From the cell containing the given text, extract its center point as [X, Y] coordinate. 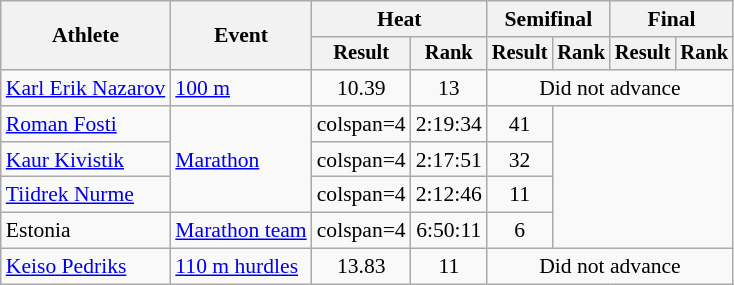
Athlete [86, 36]
Estonia [86, 231]
32 [520, 160]
Kaur Kivistik [86, 160]
Heat [400, 19]
10.39 [362, 88]
13.83 [362, 267]
Roman Fosti [86, 124]
Karl Erik Nazarov [86, 88]
6:50:11 [449, 231]
Semifinal [548, 19]
6 [520, 231]
Final [672, 19]
Marathon team [240, 231]
2:19:34 [449, 124]
100 m [240, 88]
Marathon [240, 160]
Tiidrek Nurme [86, 195]
2:12:46 [449, 195]
110 m hurdles [240, 267]
Event [240, 36]
2:17:51 [449, 160]
41 [520, 124]
13 [449, 88]
Keiso Pedriks [86, 267]
